Capture the cell that displays the provided text and extract its [x, y] central coordinate. 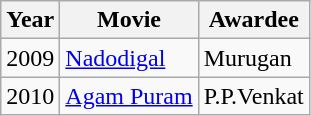
Nadodigal [129, 58]
Murugan [254, 58]
Movie [129, 20]
P.P.Venkat [254, 96]
Agam Puram [129, 96]
Awardee [254, 20]
2010 [30, 96]
2009 [30, 58]
Year [30, 20]
